Pinpoint the cell where the given text exists, returning its [x, y] midpoint coordinate. 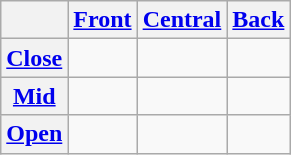
Open [34, 134]
Front [102, 20]
Central [182, 20]
Close [34, 58]
Mid [34, 96]
Back [258, 20]
